Find where the given text appears and provide that cell's center as [x, y] coordinate. 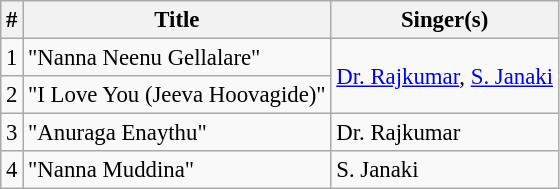
"I Love You (Jeeva Hoovagide)" [177, 95]
# [12, 20]
1 [12, 58]
"Anuraga Enaythu" [177, 133]
3 [12, 133]
Dr. Rajkumar [444, 133]
"Nanna Muddina" [177, 170]
Title [177, 20]
2 [12, 95]
"Nanna Neenu Gellalare" [177, 58]
Singer(s) [444, 20]
S. Janaki [444, 170]
Dr. Rajkumar, S. Janaki [444, 76]
4 [12, 170]
